Detect which cell encompasses the target text, then output its [x, y] center coordinate. 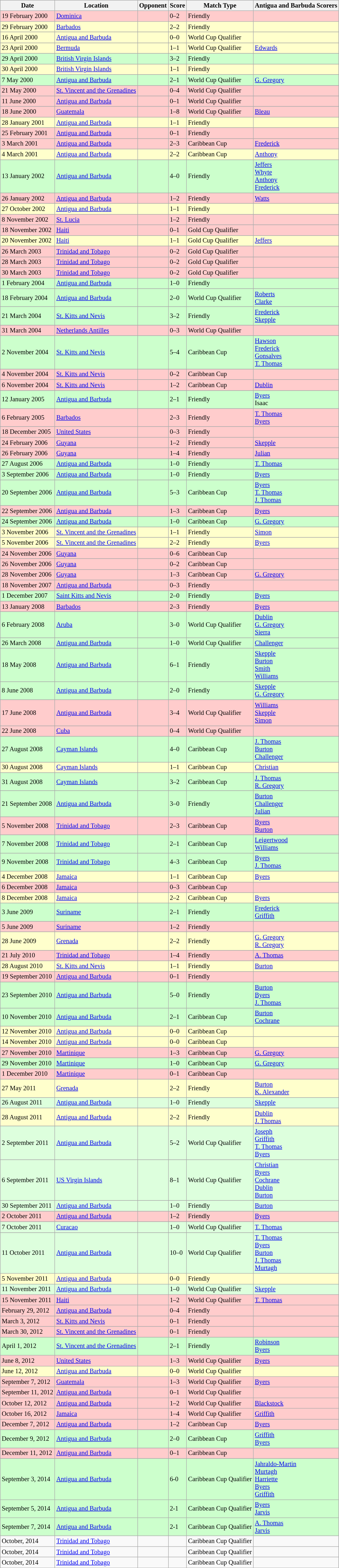
December 9, 2012 [28, 1439]
6-0 [178, 1479]
8 November 2002 [28, 219]
8–1 [178, 1180]
June 12, 2012 [28, 1371]
Skepple G. Gregory [296, 691]
G. Gregory R. Gregory [296, 941]
18 February 2004 [28, 298]
10–0 [178, 1253]
12 January 2005 [28, 399]
28 August 2011 [28, 1117]
Frederick Skepple [296, 316]
Christian Byers Cochrane Dublin Burton [296, 1180]
Bermuda [96, 48]
4 December 2008 [28, 877]
Saint Kitts and Nevis [96, 596]
27 August 2008 [28, 749]
24 November 2006 [28, 554]
Dublin [296, 385]
30 August 2008 [28, 767]
29 February 2000 [28, 27]
9 November 2008 [28, 862]
February 29, 2012 [28, 1310]
Skepple Burton Smith Williams [296, 665]
Curacao [96, 1227]
12 November 2010 [28, 1031]
22 September 2006 [28, 511]
J. Thomas Burton Challenger [296, 749]
September 7, 2012 [28, 1382]
14 November 2010 [28, 1042]
September 3, 2014 [28, 1479]
Bleau [296, 112]
0–6 [178, 554]
21 September 2008 [28, 804]
Byers Jarvis [296, 1509]
Griffith Byers [296, 1439]
30 April 2000 [28, 69]
Anthony [296, 154]
1 December 2010 [28, 1074]
28 January 2001 [28, 123]
Jeffers [296, 241]
Simon [296, 532]
5–4 [178, 352]
2 October 2011 [28, 1216]
26 February 2006 [28, 453]
6 September 2011 [28, 1180]
18 June 2000 [28, 112]
4 March 2001 [28, 154]
17 June 2008 [28, 713]
June 8, 2012 [28, 1361]
Antigua and Barbuda Scorers [296, 5]
September 5, 2014 [28, 1509]
28 March 2003 [28, 262]
27 November 2010 [28, 1053]
Roberts Clarke [296, 298]
Opponent [153, 5]
J. Thomas R. Gregory [296, 782]
18 May 2008 [28, 665]
26 November 2006 [28, 564]
A. Thomas [296, 955]
Burton Challenger Julian [296, 804]
Robinson Byers [296, 1346]
St. Lucia [96, 219]
A. Thomas Jarvis [296, 1527]
Dublin J. Thomas [296, 1117]
13 January 2002 [28, 176]
Leigertwood Williams [296, 844]
4–3 [178, 862]
21 March 2004 [28, 316]
Hawson Frederick Gonsalves T. Thomas [296, 352]
31 August 2008 [28, 782]
26 March 2008 [28, 643]
Byers J. Thomas [296, 862]
Byers Isaac [296, 399]
Williams Skepple Simon [296, 713]
September 11, 2012 [28, 1392]
18 November 2007 [28, 585]
Date [28, 5]
Burton Cochrane [296, 1017]
December 7, 2012 [28, 1424]
March 3, 2012 [28, 1321]
6–1 [178, 665]
Dominica [96, 16]
22 June 2008 [28, 731]
27 October 2002 [28, 209]
Challenger [296, 643]
US Virgin Islands [96, 1180]
Jahraldo-Martin Murtagh Harriette Byers Griffith [296, 1479]
Frederick [296, 144]
24 February 2006 [28, 443]
2 September 2011 [28, 1143]
23 April 2000 [28, 48]
19 September 2010 [28, 977]
Julian [296, 453]
30 March 2003 [28, 272]
December 11, 2012 [28, 1453]
7 November 2008 [28, 844]
Location [96, 5]
6 February 2008 [28, 625]
24 September 2006 [28, 522]
19 February 2000 [28, 16]
16 April 2000 [28, 37]
March 30, 2012 [28, 1332]
Netherlands Antilles [96, 330]
September 7, 2014 [28, 1527]
7 May 2000 [28, 80]
Byers Burton [296, 826]
Blackstock [296, 1403]
April 1, 2012 [28, 1346]
3 September 2006 [28, 475]
3 June 2009 [28, 912]
3–4 [178, 713]
5–3 [178, 493]
1 December 2007 [28, 596]
1 February 2004 [28, 283]
October 12, 2012 [28, 1403]
11 June 2000 [28, 101]
6 February 2005 [28, 417]
7 October 2011 [28, 1227]
18 December 2005 [28, 432]
Burton Byers J. Thomas [296, 995]
13 January 2008 [28, 607]
8 June 2008 [28, 691]
5–0 [178, 995]
15 November 2011 [28, 1300]
30 September 2011 [28, 1206]
26 January 2002 [28, 198]
T. Thomas Byers [296, 417]
5–2 [178, 1143]
23 September 2010 [28, 995]
Christian [296, 767]
T. Thomas Byers Burton J. Thomas Murtagh [296, 1253]
6 November 2004 [28, 385]
5 November 2008 [28, 826]
27 August 2006 [28, 464]
October 16, 2012 [28, 1414]
21 July 2010 [28, 955]
8 December 2008 [28, 898]
26 August 2011 [28, 1103]
Joseph Griffith T. Thomas Byers [296, 1143]
Match Type [220, 5]
20 September 2006 [28, 493]
Edwards [296, 48]
29 April 2000 [28, 59]
2 November 2004 [28, 352]
Watts [296, 198]
6 December 2008 [28, 887]
29 November 2010 [28, 1063]
Score [178, 5]
18 November 2002 [28, 230]
10 November 2010 [28, 1017]
4 November 2004 [28, 374]
5 November 2006 [28, 543]
Byers T. Thomas J. Thomas [296, 493]
5 November 2011 [28, 1278]
21 May 2000 [28, 91]
28 August 2010 [28, 966]
Aruba [96, 625]
27 May 2011 [28, 1088]
31 March 2004 [28, 330]
Burton K. Alexander [296, 1088]
25 February 2001 [28, 133]
20 November 2002 [28, 241]
Frederick Griffith [296, 912]
Cuba [96, 731]
28 November 2006 [28, 575]
Jeffers Whyte Anthony Frederick [296, 176]
26 March 2003 [28, 251]
28 June 2009 [28, 941]
5 June 2009 [28, 927]
1–8 [178, 112]
11 October 2011 [28, 1253]
3 November 2006 [28, 532]
11 November 2011 [28, 1289]
Dublin G. Gregory Sierra [296, 625]
Griffith [296, 1414]
3 March 2001 [28, 144]
